Determine the (X, Y) coordinate at the center of the cell enclosing the given text.  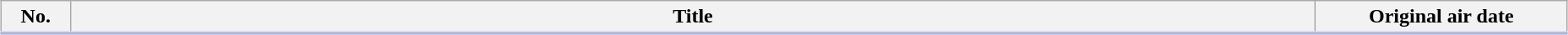
No. (35, 17)
Original air date (1441, 17)
Title (693, 17)
